Scan for the cell matching the given text and deliver its [x, y] coordinate at center. 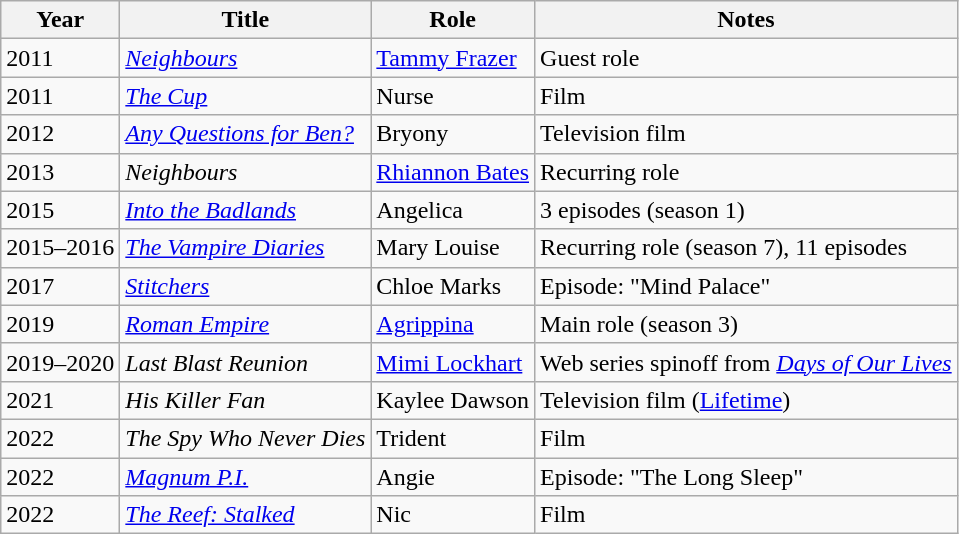
The Vampire Diaries [246, 248]
Television film [746, 134]
Last Blast Reunion [246, 362]
Bryony [453, 134]
Rhiannon Bates [453, 172]
2021 [60, 400]
Episode: "Mind Palace" [746, 286]
Mimi Lockhart [453, 362]
Recurring role (season 7), 11 episodes [746, 248]
Television film (Lifetime) [746, 400]
2019–2020 [60, 362]
Title [246, 20]
3 episodes (season 1) [746, 210]
Kaylee Dawson [453, 400]
2015 [60, 210]
Nurse [453, 96]
Main role (season 3) [746, 324]
2012 [60, 134]
Agrippina [453, 324]
2015–2016 [60, 248]
Nic [453, 515]
Web series spinoff from Days of Our Lives [746, 362]
His Killer Fan [246, 400]
Roman Empire [246, 324]
2017 [60, 286]
The Spy Who Never Dies [246, 438]
Magnum P.I. [246, 477]
Year [60, 20]
Trident [453, 438]
The Cup [246, 96]
Role [453, 20]
Episode: "The Long Sleep" [746, 477]
Angie [453, 477]
2019 [60, 324]
2013 [60, 172]
Recurring role [746, 172]
The Reef: Stalked [246, 515]
Chloe Marks [453, 286]
Mary Louise [453, 248]
Stitchers [246, 286]
Notes [746, 20]
Guest role [746, 58]
Angelica [453, 210]
Any Questions for Ben? [246, 134]
Tammy Frazer [453, 58]
Into the Badlands [246, 210]
